From the cell containing the given text, extract its center point as [x, y] coordinate. 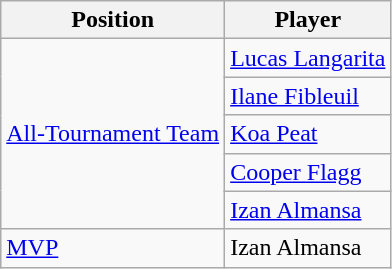
Player [308, 20]
Position [113, 20]
Ilane Fibleuil [308, 96]
Lucas Langarita [308, 58]
Koa Peat [308, 134]
Cooper Flagg [308, 172]
MVP [113, 248]
All-Tournament Team [113, 134]
